Pinpoint the cell where the given text exists, returning its [X, Y] midpoint coordinate. 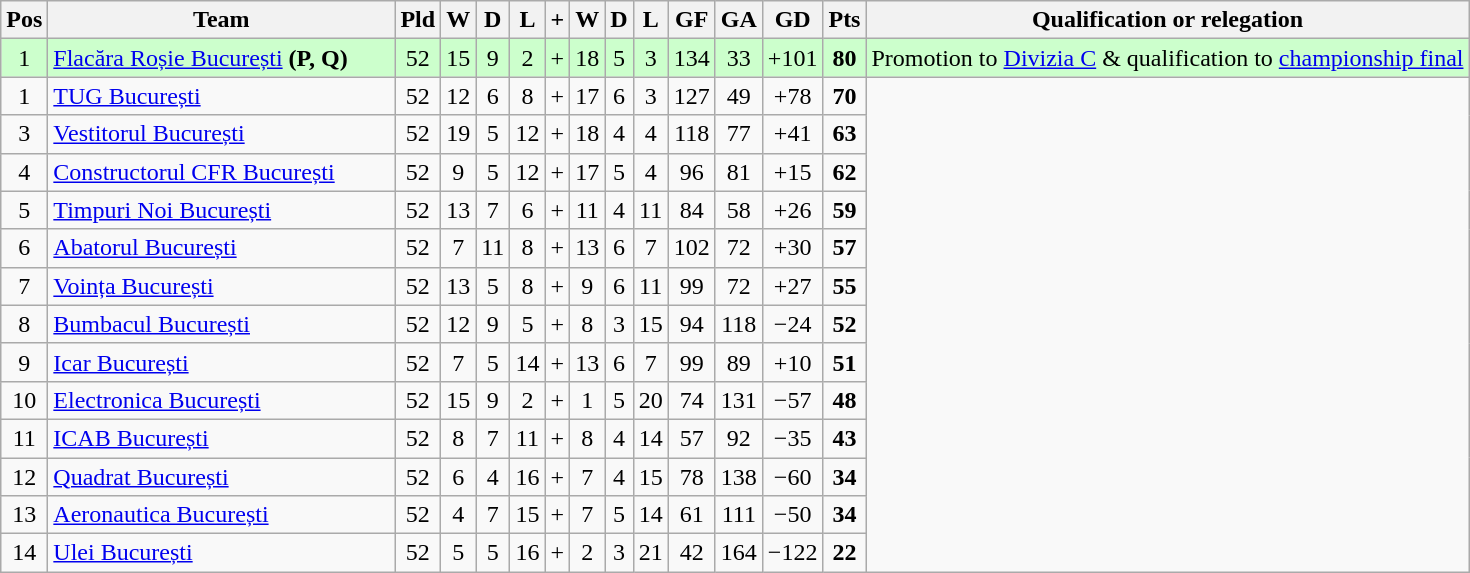
+78 [792, 96]
48 [844, 400]
58 [738, 210]
111 [738, 515]
−50 [792, 515]
Promotion to Divizia C & qualification to championship final [1168, 58]
127 [692, 96]
70 [844, 96]
+30 [792, 248]
ICAB București [222, 438]
62 [844, 172]
49 [738, 96]
Timpuri Noi București [222, 210]
+15 [792, 172]
131 [738, 400]
94 [692, 324]
GA [738, 20]
89 [738, 362]
164 [738, 553]
+26 [792, 210]
Qualification or relegation [1168, 20]
Icar București [222, 362]
Electronica București [222, 400]
84 [692, 210]
Constructorul CFR București [222, 172]
96 [692, 172]
Ulei București [222, 553]
63 [844, 134]
19 [458, 134]
Aeronautica București [222, 515]
TUG București [222, 96]
20 [650, 400]
Bumbacul București [222, 324]
22 [844, 553]
−24 [792, 324]
Pts [844, 20]
59 [844, 210]
138 [738, 477]
Flacăra Roșie București (P, Q) [222, 58]
+27 [792, 286]
+41 [792, 134]
−122 [792, 553]
80 [844, 58]
Pld [418, 20]
Pos [24, 20]
Quadrat București [222, 477]
77 [738, 134]
−35 [792, 438]
102 [692, 248]
51 [844, 362]
Voința București [222, 286]
+101 [792, 58]
78 [692, 477]
134 [692, 58]
10 [24, 400]
81 [738, 172]
42 [692, 553]
92 [738, 438]
GF [692, 20]
+10 [792, 362]
GD [792, 20]
Team [222, 20]
−60 [792, 477]
−57 [792, 400]
61 [692, 515]
21 [650, 553]
Vestitorul București [222, 134]
43 [844, 438]
74 [692, 400]
33 [738, 58]
Abatorul București [222, 248]
55 [844, 286]
